Identify which cell holds the provided text, then report its [x, y] central coordinate. 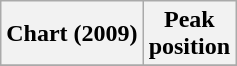
Peakposition [189, 34]
Chart (2009) [72, 34]
